Pinpoint the cell where the given text exists, returning its (X, Y) midpoint coordinate. 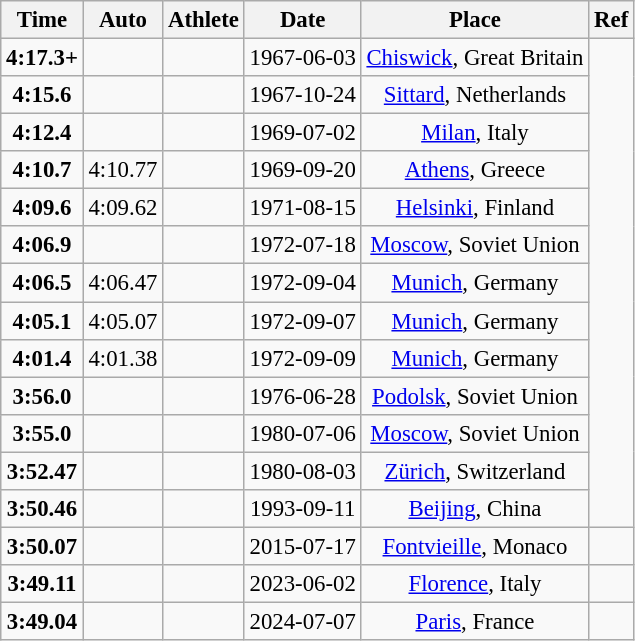
3:50.46 (42, 509)
4:09.6 (42, 208)
1969-07-02 (302, 133)
4:05.1 (42, 321)
1972-07-18 (302, 245)
1976-06-28 (302, 396)
4:06.47 (123, 283)
Place (475, 20)
Auto (123, 20)
Podolsk, Soviet Union (475, 396)
1972-09-04 (302, 283)
3:52.47 (42, 471)
Florence, Italy (475, 584)
3:49.11 (42, 584)
3:50.07 (42, 546)
Paris, France (475, 621)
2023-06-02 (302, 584)
4:06.5 (42, 283)
Beijing, China (475, 509)
4:06.9 (42, 245)
Chiswick, Great Britain (475, 58)
Athlete (204, 20)
Ref (612, 20)
1980-08-03 (302, 471)
Fontvieille, Monaco (475, 546)
4:09.62 (123, 208)
1980-07-06 (302, 433)
4:17.3+ (42, 58)
1971-08-15 (302, 208)
1972-09-07 (302, 321)
Date (302, 20)
4:01.4 (42, 358)
3:55.0 (42, 433)
4:05.07 (123, 321)
Time (42, 20)
2024-07-07 (302, 621)
1972-09-09 (302, 358)
1969-09-20 (302, 170)
Milan, Italy (475, 133)
3:49.04 (42, 621)
Zürich, Switzerland (475, 471)
1967-10-24 (302, 95)
4:10.7 (42, 170)
4:12.4 (42, 133)
3:56.0 (42, 396)
4:10.77 (123, 170)
Sittard, Netherlands (475, 95)
1993-09-11 (302, 509)
2015-07-17 (302, 546)
Helsinki, Finland (475, 208)
Athens, Greece (475, 170)
4:15.6 (42, 95)
1967-06-03 (302, 58)
4:01.38 (123, 358)
